Return the [x, y] coordinate for the center point of the cell that contains the specified text.  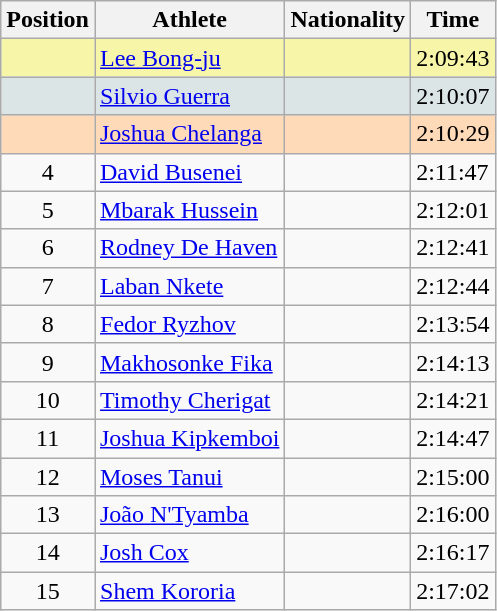
10 [48, 400]
Time [453, 20]
8 [48, 324]
Position [48, 20]
Shem Kororia [189, 591]
2:10:29 [453, 134]
5 [48, 210]
2:14:21 [453, 400]
João N'Tyamba [189, 515]
Rodney De Haven [189, 248]
13 [48, 515]
2:14:47 [453, 438]
Athlete [189, 20]
2:10:07 [453, 96]
Moses Tanui [189, 477]
Nationality [348, 20]
12 [48, 477]
2:09:43 [453, 58]
Lee Bong-ju [189, 58]
Silvio Guerra [189, 96]
6 [48, 248]
2:12:44 [453, 286]
2:12:01 [453, 210]
2:11:47 [453, 172]
2:12:41 [453, 248]
11 [48, 438]
Josh Cox [189, 553]
2:15:00 [453, 477]
7 [48, 286]
Laban Nkete [189, 286]
15 [48, 591]
Joshua Chelanga [189, 134]
2:13:54 [453, 324]
David Busenei [189, 172]
2:16:00 [453, 515]
Makhosonke Fika [189, 362]
2:16:17 [453, 553]
Timothy Cherigat [189, 400]
2:14:13 [453, 362]
4 [48, 172]
14 [48, 553]
Fedor Ryzhov [189, 324]
9 [48, 362]
Joshua Kipkemboi [189, 438]
Mbarak Hussein [189, 210]
2:17:02 [453, 591]
